Pinpoint the cell where the given text exists, returning its (x, y) midpoint coordinate. 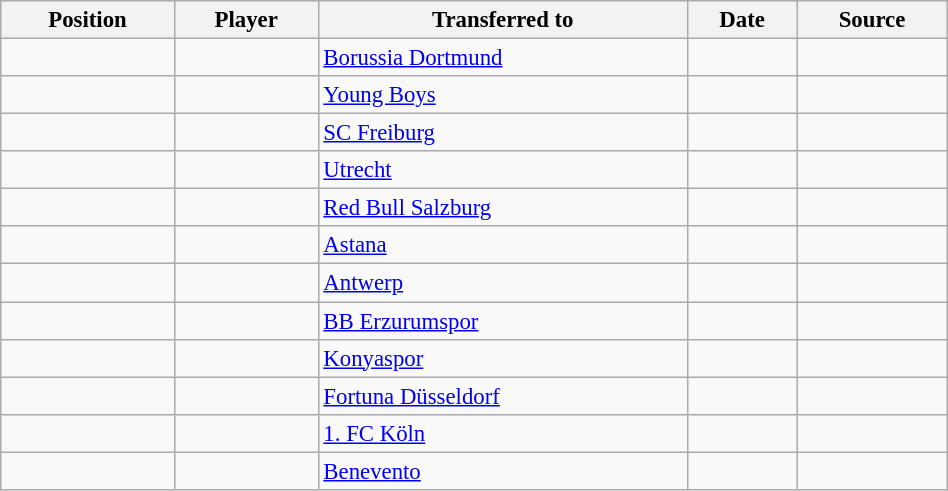
Borussia Dortmund (502, 58)
Astana (502, 245)
Date (742, 20)
Transferred to (502, 20)
Fortuna Düsseldorf (502, 396)
Red Bull Salzburg (502, 208)
Source (872, 20)
1. FC Köln (502, 433)
Young Boys (502, 95)
Konyaspor (502, 358)
Position (88, 20)
BB Erzurumspor (502, 321)
SC Freiburg (502, 133)
Utrecht (502, 170)
Player (246, 20)
Antwerp (502, 283)
Benevento (502, 471)
